Locate the cell with the specified text and output its (x, y) center coordinate. 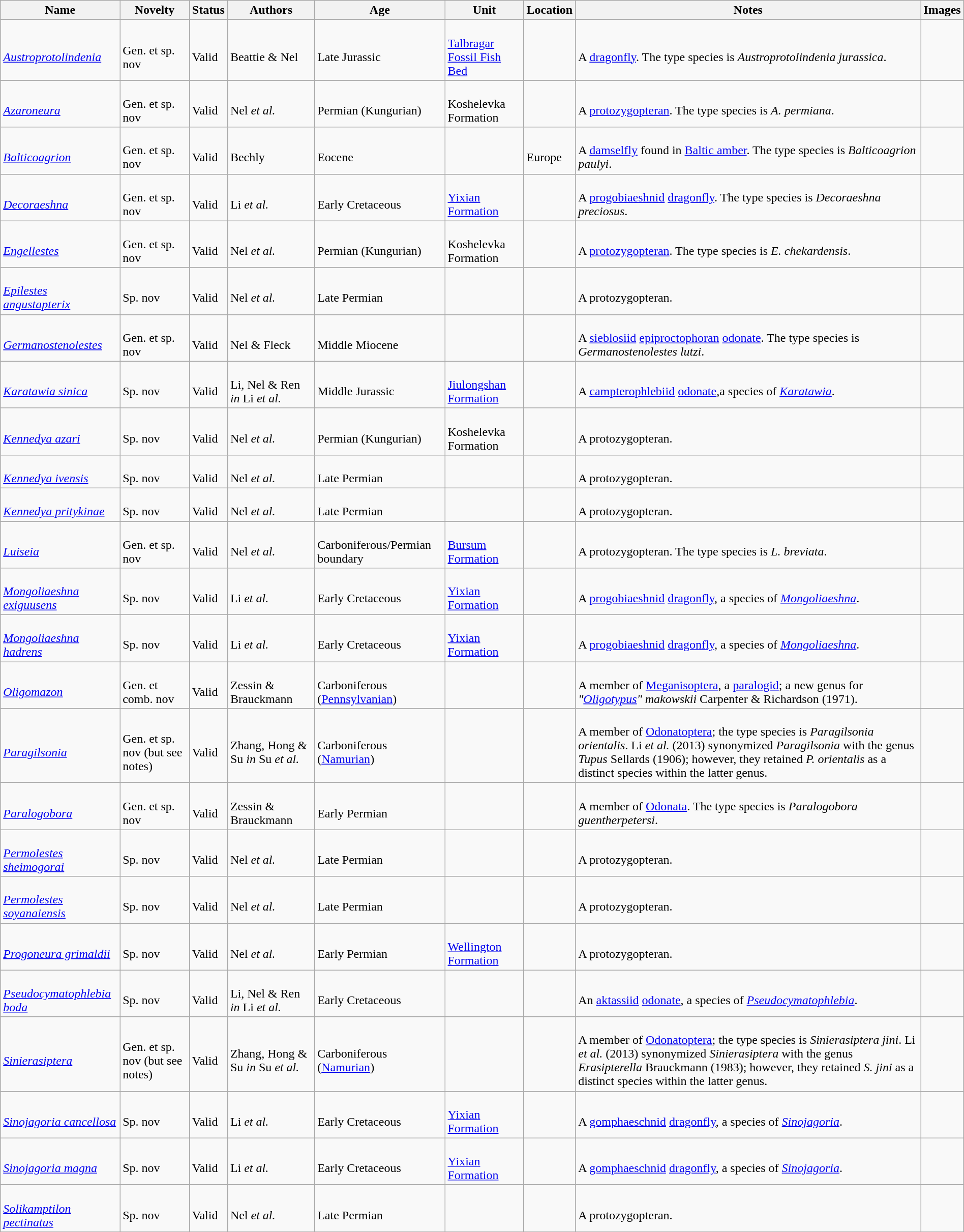
Beattie & Nel (270, 50)
Bursum Formation (484, 544)
Location (550, 10)
Solikamptilon pectinatus (60, 1208)
A member of Odonata. The type species is Paralogobora guentherpetersi. (748, 806)
A damselfly found in Baltic amber. The type species is Balticoagrion paulyi. (748, 151)
Paragilsonia (60, 746)
Bechly (270, 151)
Paralogobora (60, 806)
Permolestes soyanaiensis (60, 900)
An aktassiid odonate, a species of Pseudocymatophlebia. (748, 993)
Germanostenolestes (60, 338)
Carboniferous (Pennsylvanian) (380, 685)
Oligomazon (60, 685)
A protozygopteran. The type species is L. breviata. (748, 544)
A protozygopteran. The type species is E. chekardensis. (748, 244)
Austroprotolindenia (60, 50)
Azaroneura (60, 104)
Epilestes angustapterix (60, 291)
A member of Meganisoptera, a paralogid; a new genus for "Oligotypus" makowskii Carpenter & Richardson (1971). (748, 685)
Jiulongshan Formation (484, 385)
Kennedya ivensis (60, 471)
Mongoliaeshna hadrens (60, 638)
Images (942, 10)
A campterophlebiid odonate,a species of Karatawia. (748, 385)
Karatawia sinica (60, 385)
Engellestes (60, 244)
Wellington Formation (484, 947)
Pseudocymatophlebia boda (60, 993)
Permolestes sheimogorai (60, 853)
Status (208, 10)
A progobiaeshnid dragonfly. The type species is Decoraeshna preciosus. (748, 197)
Name (60, 10)
Balticoagrion (60, 151)
Middle Miocene (380, 338)
Sinojagoria cancellosa (60, 1114)
Authors (270, 10)
Luiseia (60, 544)
A protozygopteran. The type species is A. permiana. (748, 104)
Europe (550, 151)
Sinojagoria magna (60, 1161)
A sieblosiid epiproctophoran odonate. The type species is Germanostenolestes lutzi. (748, 338)
Decoraeshna (60, 197)
Eocene (380, 151)
Kennedya azari (60, 431)
Novelty (155, 10)
Kennedya pritykinae (60, 505)
Middle Jurassic (380, 385)
Gen. et comb. nov (155, 685)
Carboniferous/Permian boundary (380, 544)
Nel & Fleck (270, 338)
Sinierasiptera (60, 1054)
Mongoliaeshna exiguusens (60, 592)
A dragonfly. The type species is Austroprotolindenia jurassica. (748, 50)
Progoneura grimaldii (60, 947)
Unit (484, 10)
Late Jurassic (380, 50)
Age (380, 10)
Talbragar Fossil Fish Bed (484, 50)
Notes (748, 10)
